Scan for the cell matching the given text and deliver its [X, Y] coordinate at center. 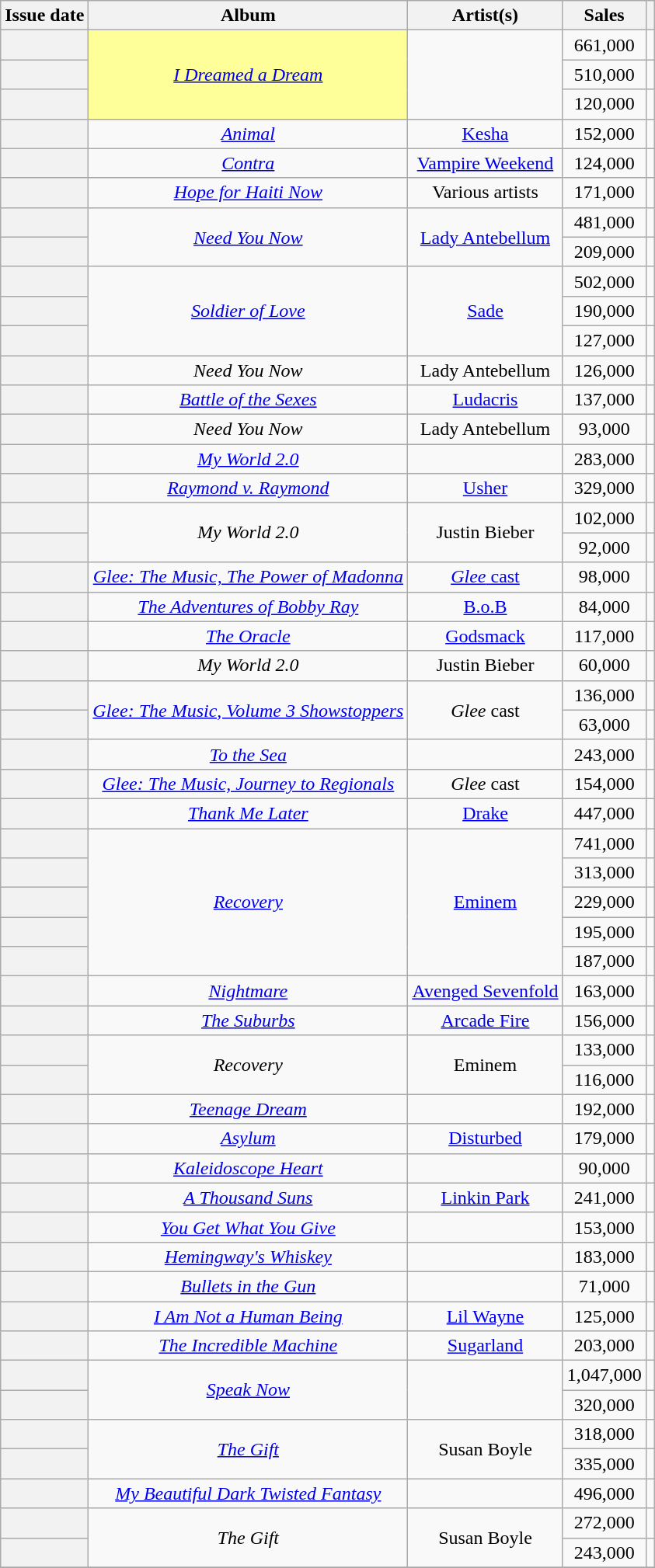
The Suburbs [249, 1020]
Raymond v. Raymond [249, 488]
Soldier of Love [249, 311]
Sugarland [485, 1346]
116,000 [604, 1080]
195,000 [604, 932]
B.o.B [485, 607]
481,000 [604, 222]
102,000 [604, 518]
187,000 [604, 961]
Lil Wayne [485, 1316]
Speak Now [249, 1390]
Glee: The Music, Volume 3 Showstoppers [249, 710]
Linkin Park [485, 1198]
152,000 [604, 134]
125,000 [604, 1316]
You Get What You Give [249, 1227]
124,000 [604, 163]
163,000 [604, 991]
156,000 [604, 1020]
136,000 [604, 695]
Asylum [249, 1139]
171,000 [604, 193]
Battle of the Sexes [249, 400]
Issue date [45, 16]
447,000 [604, 813]
98,000 [604, 577]
Vampire Weekend [485, 163]
Usher [485, 488]
71,000 [604, 1286]
Bullets in the Gun [249, 1286]
Avenged Sevenfold [485, 991]
63,000 [604, 725]
137,000 [604, 400]
241,000 [604, 1198]
The Adventures of Bobby Ray [249, 607]
I Dreamed a Dream [249, 75]
117,000 [604, 636]
313,000 [604, 873]
Sales [604, 16]
229,000 [604, 902]
661,000 [604, 45]
127,000 [604, 340]
Album [249, 16]
1,047,000 [604, 1375]
496,000 [604, 1493]
133,000 [604, 1050]
The Oracle [249, 636]
335,000 [604, 1464]
Godsmack [485, 636]
329,000 [604, 488]
60,000 [604, 666]
Animal [249, 134]
203,000 [604, 1346]
318,000 [604, 1434]
Various artists [485, 193]
Thank Me Later [249, 813]
Artist(s) [485, 16]
283,000 [604, 459]
84,000 [604, 607]
209,000 [604, 252]
320,000 [604, 1405]
Disturbed [485, 1139]
741,000 [604, 843]
Teenage Dream [249, 1109]
Hemingway's Whiskey [249, 1257]
Contra [249, 163]
Glee: The Music, Journey to Regionals [249, 784]
The Incredible Machine [249, 1346]
Drake [485, 813]
Arcade Fire [485, 1020]
Sade [485, 311]
154,000 [604, 784]
To the Sea [249, 754]
272,000 [604, 1523]
My Beautiful Dark Twisted Fantasy [249, 1493]
I Am Not a Human Being [249, 1316]
190,000 [604, 311]
Kaleidoscope Heart [249, 1168]
Nightmare [249, 991]
Ludacris [485, 400]
Hope for Haiti Now [249, 193]
153,000 [604, 1227]
192,000 [604, 1109]
92,000 [604, 548]
90,000 [604, 1168]
Glee: The Music, The Power of Madonna [249, 577]
510,000 [604, 75]
A Thousand Suns [249, 1198]
179,000 [604, 1139]
183,000 [604, 1257]
120,000 [604, 104]
93,000 [604, 429]
126,000 [604, 370]
502,000 [604, 281]
Kesha [485, 134]
